From the cell containing the given text, extract its center point as [X, Y] coordinate. 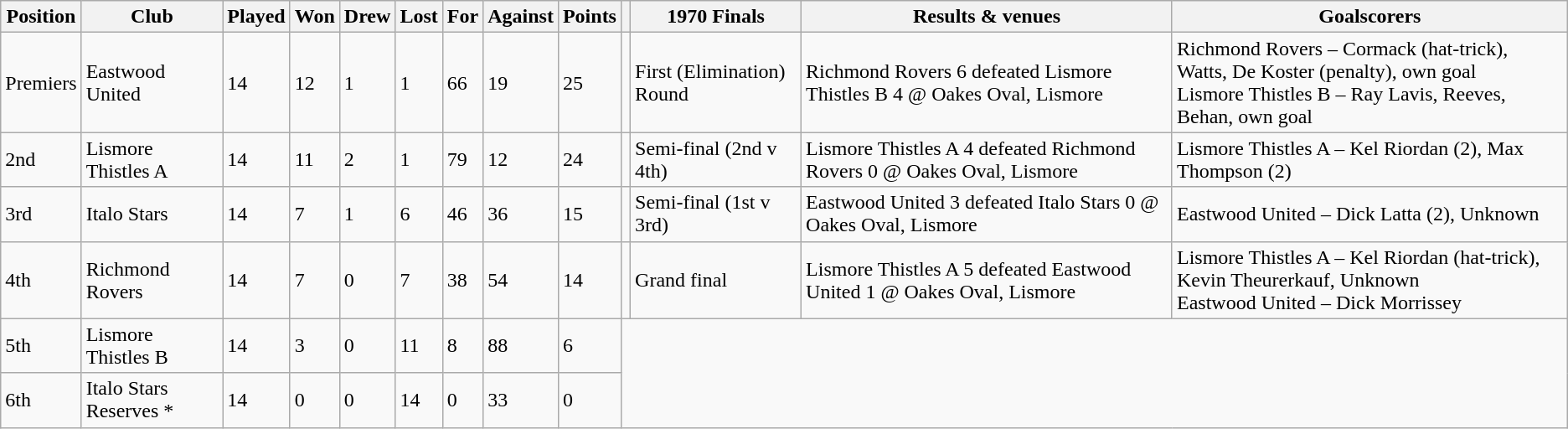
2 [367, 159]
For [462, 17]
Lost [419, 17]
Lismore Thistles A – Kel Riordan (2), Max Thompson (2) [1369, 159]
36 [521, 214]
First (Elimination) Round [716, 82]
15 [590, 214]
88 [521, 345]
33 [521, 401]
25 [590, 82]
Richmond Rovers – Cormack (hat-trick), Watts, De Koster (penalty), own goalLismore Thistles B – Ray Lavis, Reeves, Behan, own goal [1369, 82]
Premiers [41, 82]
Drew [367, 17]
Italo Stars [152, 214]
Lismore Thistles A – Kel Riordan (hat-trick), Kevin Theurerkauf, UnknownEastwood United – Dick Morrissey [1369, 280]
38 [462, 280]
Lismore Thistles A [152, 159]
Lismore Thistles A 5 defeated Eastwood United 1 @ Oakes Oval, Lismore [987, 280]
4th [41, 280]
46 [462, 214]
6th [41, 401]
Italo Stars Reserves * [152, 401]
66 [462, 82]
Lismore Thistles A 4 defeated Richmond Rovers 0 @ Oakes Oval, Lismore [987, 159]
Semi-final (1st v 3rd) [716, 214]
79 [462, 159]
Eastwood United [152, 82]
Goalscorers [1369, 17]
54 [521, 280]
Lismore Thistles B [152, 345]
Eastwood United – Dick Latta (2), Unknown [1369, 214]
19 [521, 82]
Results & venues [987, 17]
Club [152, 17]
3rd [41, 214]
Played [256, 17]
5th [41, 345]
Semi-final (2nd v 4th) [716, 159]
Richmond Rovers [152, 280]
24 [590, 159]
Against [521, 17]
Points [590, 17]
Grand final [716, 280]
8 [462, 345]
3 [315, 345]
Richmond Rovers 6 defeated Lismore Thistles B 4 @ Oakes Oval, Lismore [987, 82]
1970 Finals [716, 17]
Won [315, 17]
Eastwood United 3 defeated Italo Stars 0 @ Oakes Oval, Lismore [987, 214]
Position [41, 17]
2nd [41, 159]
